Find where the given text appears and provide that cell's center as [X, Y] coordinate. 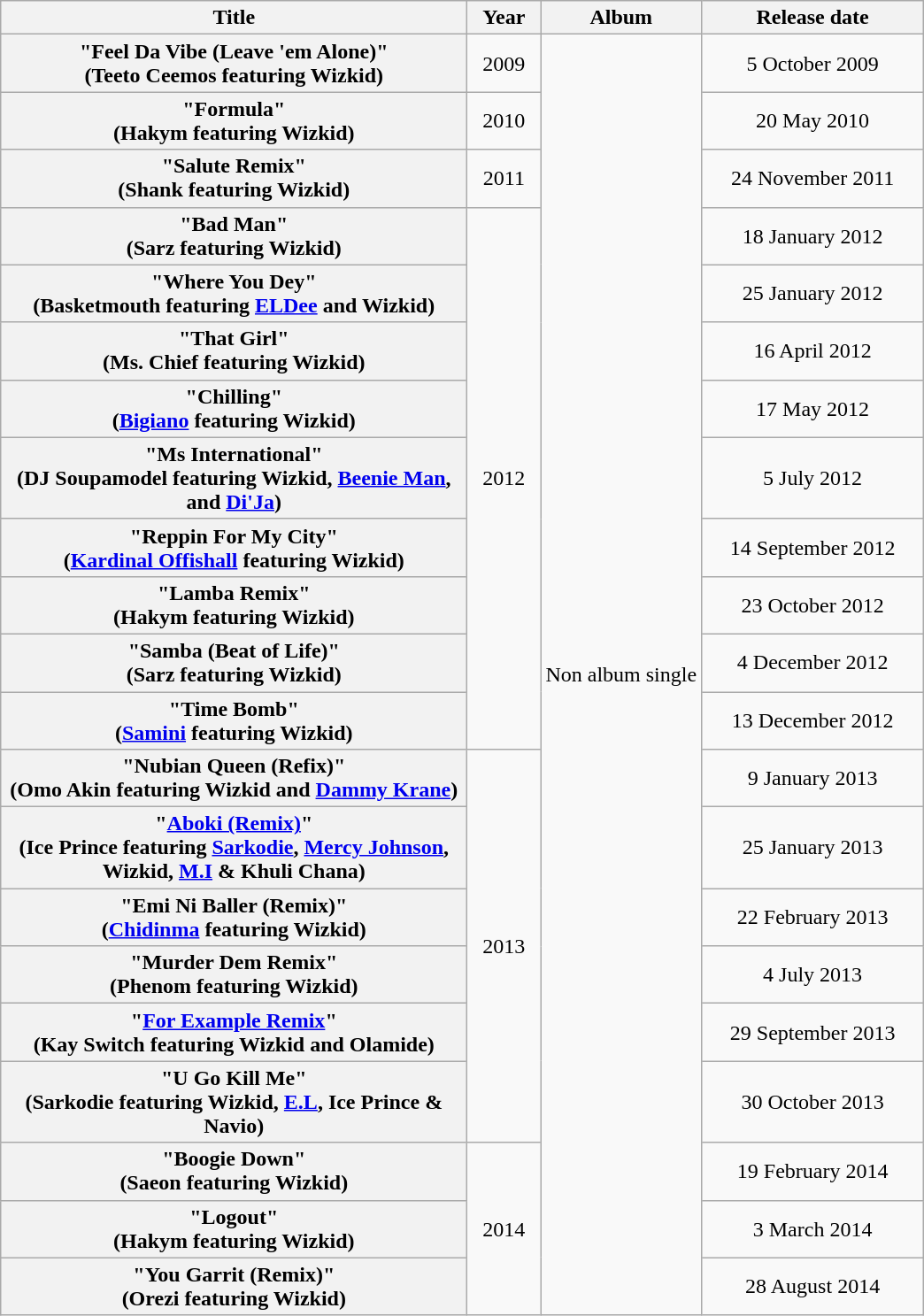
"Time Bomb"(Samini featuring Wizkid) [234, 720]
"Boogie Down" (Saeon featuring Wizkid) [234, 1172]
14 September 2012 [812, 547]
"Where You Dey"(Basketmouth featuring ELDee and Wizkid) [234, 294]
18 January 2012 [812, 235]
30 October 2013 [812, 1102]
Year [504, 18]
22 February 2013 [812, 917]
9 January 2013 [812, 779]
20 May 2010 [812, 120]
2009 [504, 64]
4 July 2013 [812, 975]
2013 [504, 946]
2010 [504, 120]
"Emi Ni Baller (Remix)"(Chidinma featuring Wizkid) [234, 917]
17 May 2012 [812, 409]
13 December 2012 [812, 720]
19 February 2014 [812, 1172]
"Ms International"(DJ Soupamodel featuring Wizkid, Beenie Man, and Di'Ja) [234, 478]
23 October 2012 [812, 605]
28 August 2014 [812, 1287]
4 December 2012 [812, 662]
"You Garrit (Remix)"(Orezi featuring Wizkid) [234, 1287]
"U Go Kill Me"(Sarkodie featuring Wizkid, E.L, Ice Prince & Navio) [234, 1102]
2012 [504, 478]
"For Example Remix"(Kay Switch featuring Wizkid and Olamide) [234, 1032]
2014 [504, 1228]
"Feel Da Vibe (Leave 'em Alone)"(Teeto Ceemos featuring Wizkid) [234, 64]
5 July 2012 [812, 478]
Non album single [621, 674]
"Bad Man"(Sarz featuring Wizkid) [234, 235]
25 January 2013 [812, 848]
Title [234, 18]
Release date [812, 18]
3 March 2014 [812, 1228]
25 January 2012 [812, 294]
16 April 2012 [812, 350]
Album [621, 18]
"Samba (Beat of Life)"(Sarz featuring Wizkid) [234, 662]
24 November 2011 [812, 179]
"Reppin For My City"(Kardinal Offishall featuring Wizkid) [234, 547]
"Salute Remix"(Shank featuring Wizkid) [234, 179]
"Formula" (Hakym featuring Wizkid) [234, 120]
2011 [504, 179]
29 September 2013 [812, 1032]
5 October 2009 [812, 64]
"Lamba Remix"(Hakym featuring Wizkid) [234, 605]
"Logout" (Hakym featuring Wizkid) [234, 1228]
"That Girl"(Ms. Chief featuring Wizkid) [234, 350]
"Chilling"(Bigiano featuring Wizkid) [234, 409]
"Aboki (Remix)"(Ice Prince featuring Sarkodie, Mercy Johnson, Wizkid, M.I & Khuli Chana) [234, 848]
"Nubian Queen (Refix)"(Omo Akin featuring Wizkid and Dammy Krane) [234, 779]
"Murder Dem Remix"(Phenom featuring Wizkid) [234, 975]
